Provide the (x, y) coordinate of the cell's center where the given text is located.  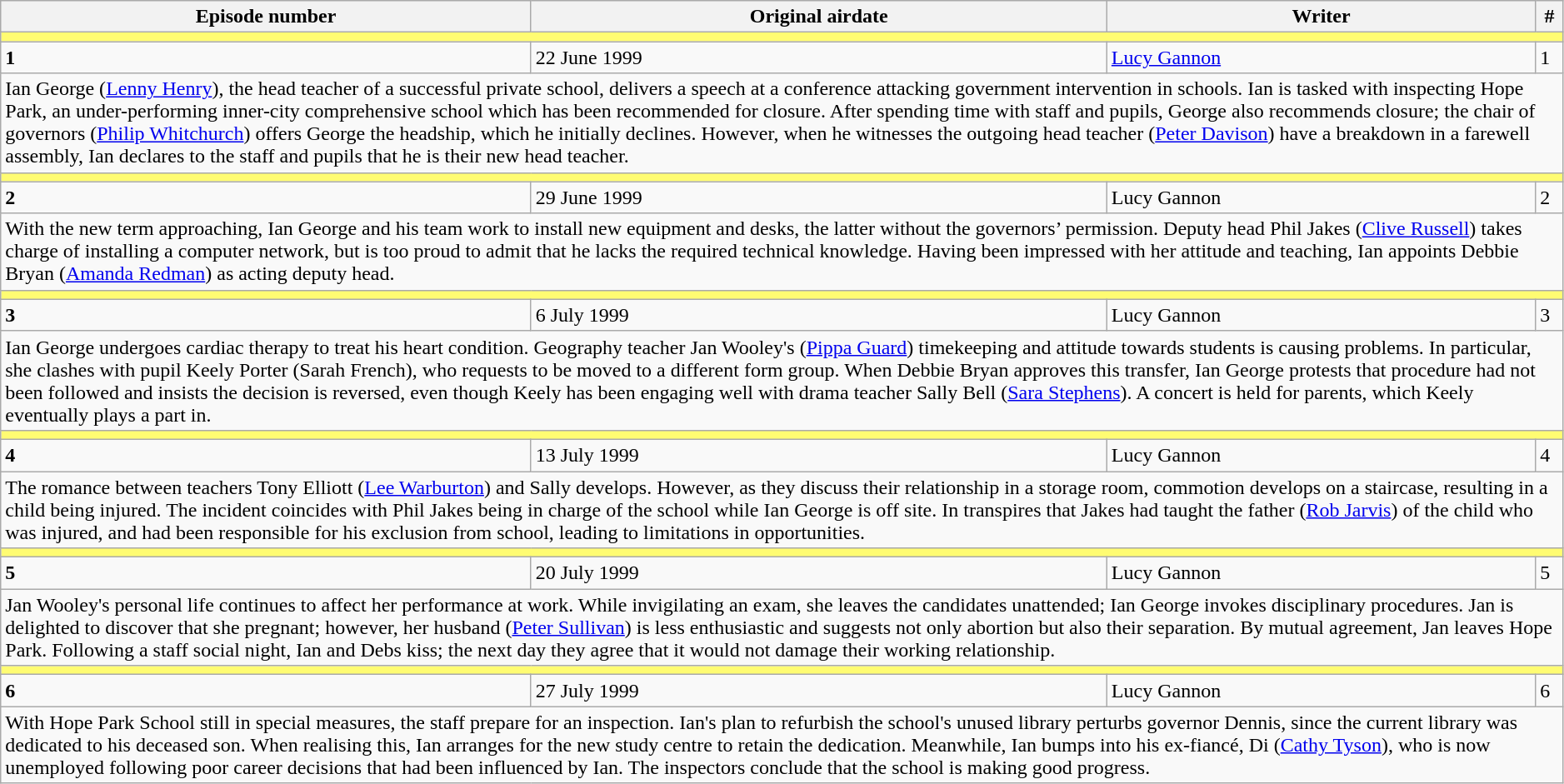
27 July 1999 (818, 691)
22 June 1999 (818, 57)
20 July 1999 (818, 573)
6 July 1999 (818, 315)
# (1550, 17)
29 June 1999 (818, 197)
Writer (1321, 17)
Episode number (266, 17)
Original airdate (818, 17)
13 July 1999 (818, 455)
